Search for the cell housing the specified text and yield its (X, Y) center coordinate. 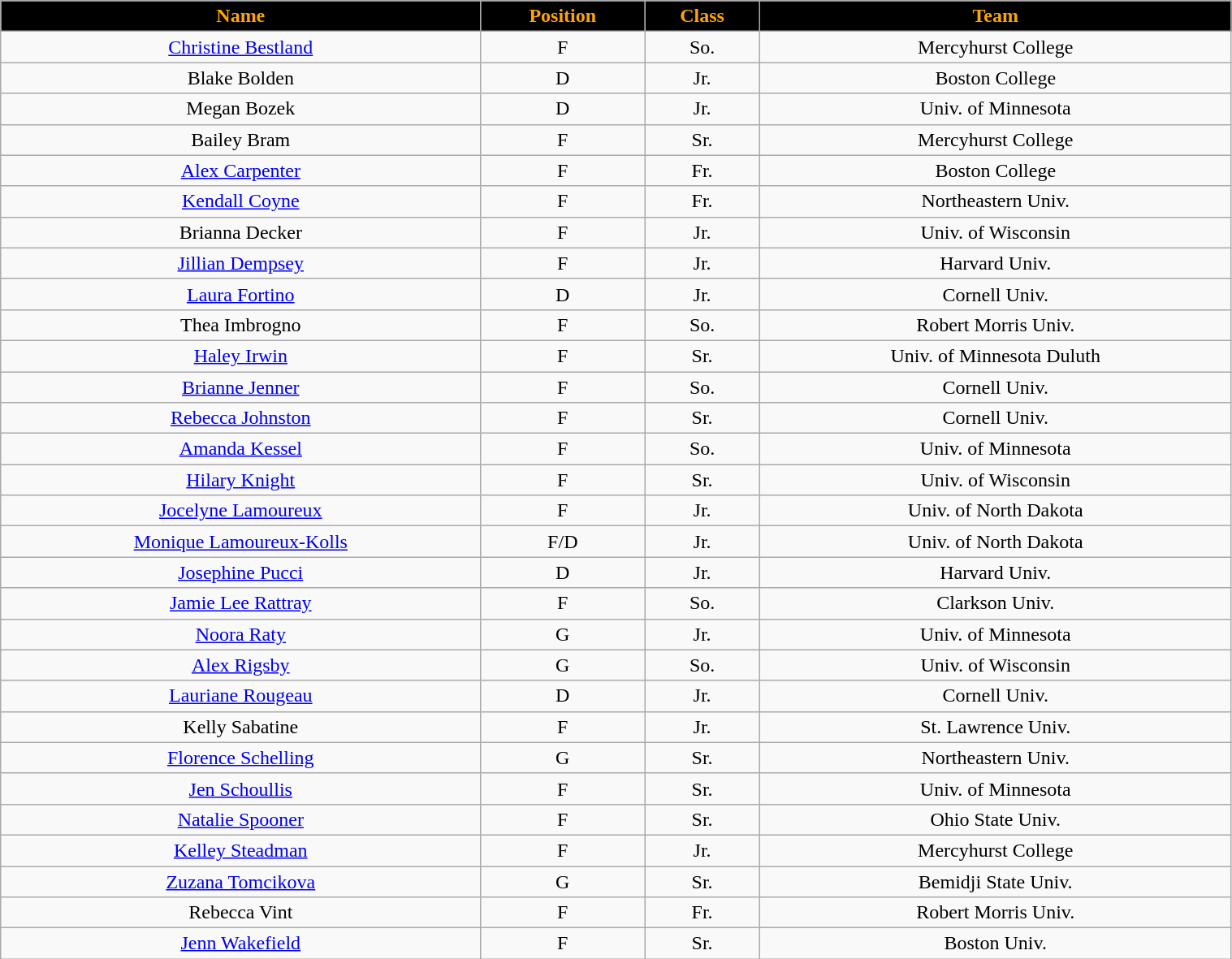
Natalie Spooner (240, 819)
Kendall Coyne (240, 201)
Jocelyne Lamoureux (240, 511)
Brianne Jenner (240, 387)
Christine Bestland (240, 47)
Jillian Dempsey (240, 263)
Laura Fortino (240, 294)
Bailey Bram (240, 140)
Alex Carpenter (240, 171)
Rebecca Johnston (240, 418)
Hilary Knight (240, 480)
Florence Schelling (240, 758)
Name (240, 16)
Amanda Kessel (240, 449)
Blake Bolden (240, 78)
Jenn Wakefield (240, 944)
Brianna Decker (240, 232)
Thea Imbrogno (240, 325)
Univ. of Minnesota Duluth (996, 356)
Alex Rigsby (240, 665)
Kelly Sabatine (240, 727)
Kelley Steadman (240, 850)
Clarkson Univ. (996, 603)
Noora Raty (240, 634)
Class (702, 16)
Bemidji State Univ. (996, 881)
Monique Lamoureux-Kolls (240, 542)
Megan Bozek (240, 109)
St. Lawrence Univ. (996, 727)
Zuzana Tomcikova (240, 881)
Jen Schoullis (240, 788)
Team (996, 16)
Haley Irwin (240, 356)
Boston Univ. (996, 944)
Jamie Lee Rattray (240, 603)
Lauriane Rougeau (240, 696)
F/D (563, 542)
Ohio State Univ. (996, 819)
Position (563, 16)
Rebecca Vint (240, 913)
Josephine Pucci (240, 572)
